Locate the cell with the specified text and output its (x, y) center coordinate. 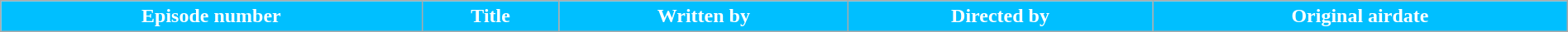
Written by (703, 16)
Episode number (212, 16)
Original airdate (1360, 16)
Title (490, 16)
Directed by (1000, 16)
